For the text-containing cell, return its midpoint in (X, Y) coordinate format. 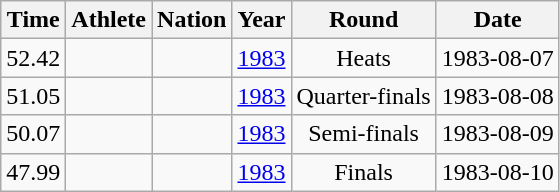
1983-08-10 (498, 172)
Year (262, 20)
Quarter-finals (364, 96)
47.99 (34, 172)
1983-08-09 (498, 134)
1983-08-07 (498, 58)
50.07 (34, 134)
Heats (364, 58)
Athlete (109, 20)
Finals (364, 172)
Round (364, 20)
Semi-finals (364, 134)
1983-08-08 (498, 96)
Nation (192, 20)
52.42 (34, 58)
Time (34, 20)
Date (498, 20)
51.05 (34, 96)
